Output the (X, Y) coordinate of the center of the cell containing the given text.  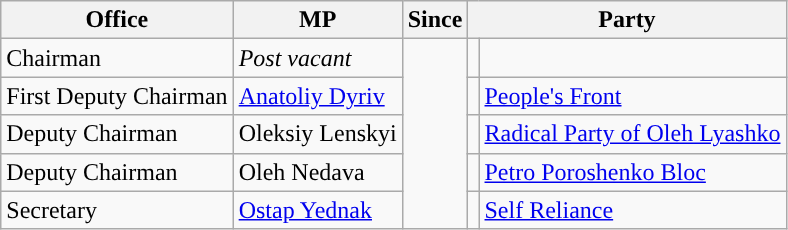
Anatoliy Dyriv (318, 96)
Radical Party of Oleh Lyashko (632, 134)
Chairman (117, 58)
Party (627, 20)
Oleksiy Lenskyi (318, 134)
Petro Poroshenko Bloc (632, 172)
Since (435, 20)
First Deputy Chairman (117, 96)
Post vacant (318, 58)
Ostap Yednak (318, 210)
MP (318, 20)
Self Reliance (632, 210)
Office (117, 20)
Secretary (117, 210)
Oleh Nedava (318, 172)
People's Front (632, 96)
